Extract the (X, Y) coordinate from the center of the cell holding the provided text.  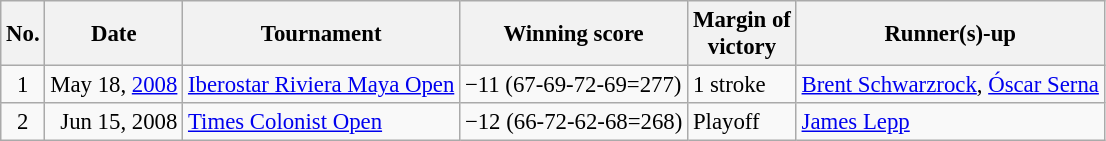
James Lepp (950, 122)
Times Colonist Open (322, 122)
Runner(s)-up (950, 34)
Tournament (322, 34)
No. (23, 34)
Playoff (742, 122)
1 (23, 85)
−12 (66-72-62-68=268) (574, 122)
Winning score (574, 34)
Brent Schwarzrock, Óscar Serna (950, 85)
May 18, 2008 (114, 85)
1 stroke (742, 85)
2 (23, 122)
Margin ofvictory (742, 34)
−11 (67-69-72-69=277) (574, 85)
Date (114, 34)
Iberostar Riviera Maya Open (322, 85)
Jun 15, 2008 (114, 122)
